From the cell containing the given text, extract its center point as (x, y) coordinate. 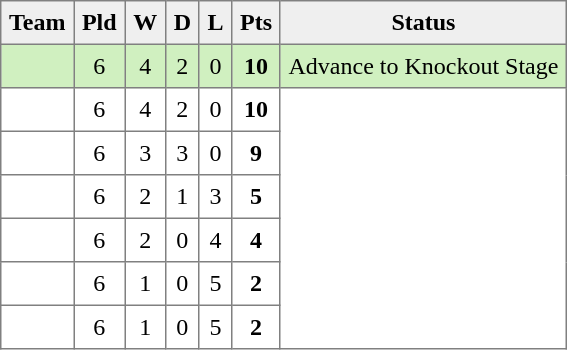
W (145, 23)
Advance to Knockout Stage (423, 66)
L (216, 23)
Pts (256, 23)
Team (38, 23)
Status (423, 23)
Pld (100, 23)
9 (256, 153)
D (182, 23)
